Return the [X, Y] coordinate for the center point of the cell that contains the specified text.  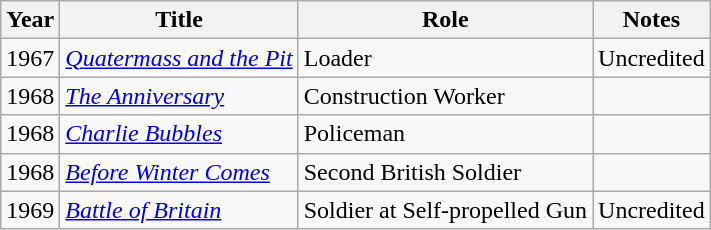
Charlie Bubbles [179, 134]
Construction Worker [445, 96]
Notes [652, 20]
Battle of Britain [179, 210]
Soldier at Self-propelled Gun [445, 210]
The Anniversary [179, 96]
Role [445, 20]
1969 [30, 210]
Policeman [445, 134]
Second British Soldier [445, 172]
Quatermass and the Pit [179, 58]
Year [30, 20]
Loader [445, 58]
1967 [30, 58]
Before Winter Comes [179, 172]
Title [179, 20]
